Scan for the cell matching the given text and deliver its [x, y] coordinate at center. 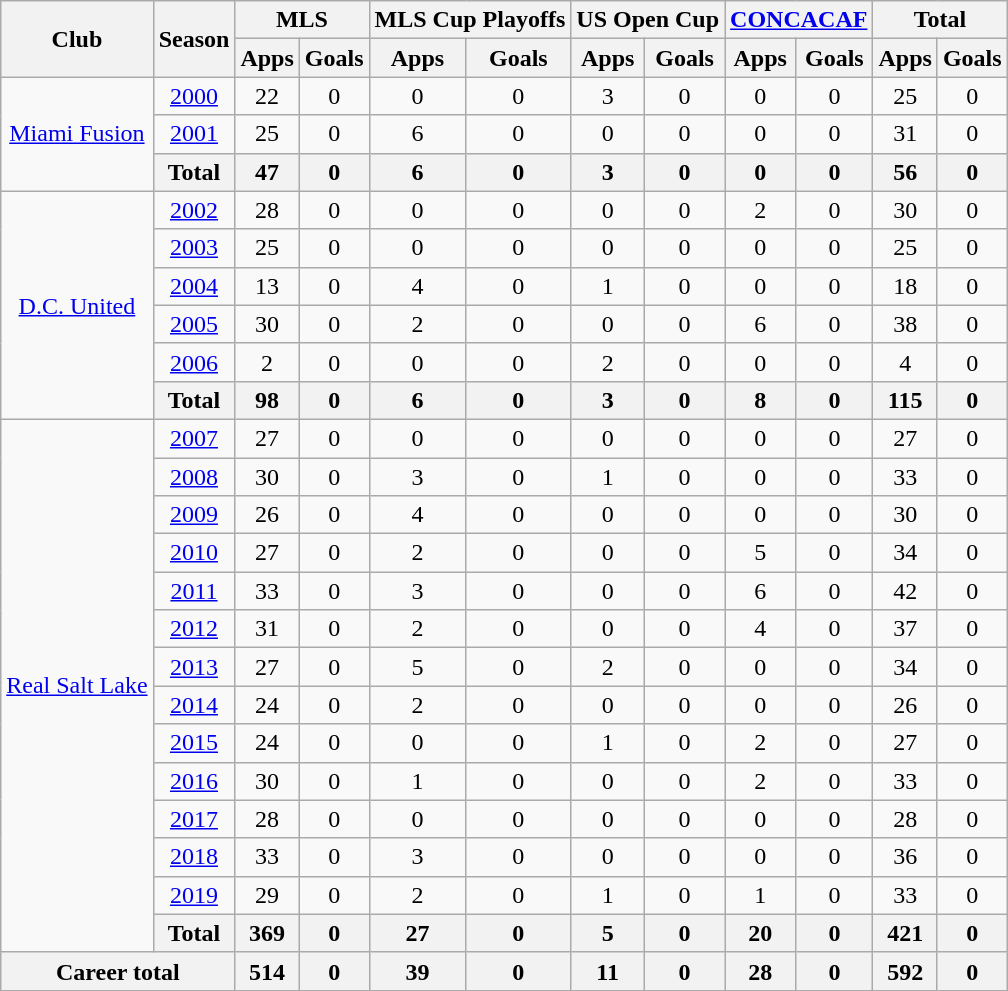
8 [760, 400]
2014 [194, 705]
98 [267, 400]
Miami Fusion [77, 134]
Career total [118, 971]
592 [905, 971]
42 [905, 591]
MLS Cup Playoffs [470, 20]
56 [905, 172]
2012 [194, 629]
D.C. United [77, 305]
2018 [194, 857]
369 [267, 933]
2006 [194, 362]
115 [905, 400]
2004 [194, 286]
11 [608, 971]
2008 [194, 477]
421 [905, 933]
Club [77, 39]
22 [267, 96]
2002 [194, 210]
2010 [194, 553]
2019 [194, 895]
36 [905, 857]
2005 [194, 324]
18 [905, 286]
39 [418, 971]
MLS [302, 20]
13 [267, 286]
514 [267, 971]
2009 [194, 515]
Season [194, 39]
2013 [194, 667]
2000 [194, 96]
2017 [194, 819]
2001 [194, 134]
Real Salt Lake [77, 686]
47 [267, 172]
CONCACAF [799, 20]
US Open Cup [648, 20]
2003 [194, 248]
38 [905, 324]
2011 [194, 591]
37 [905, 629]
2016 [194, 781]
29 [267, 895]
20 [760, 933]
2007 [194, 438]
2015 [194, 743]
